Return the [x, y] coordinate for the center point of the cell that contains the specified text.  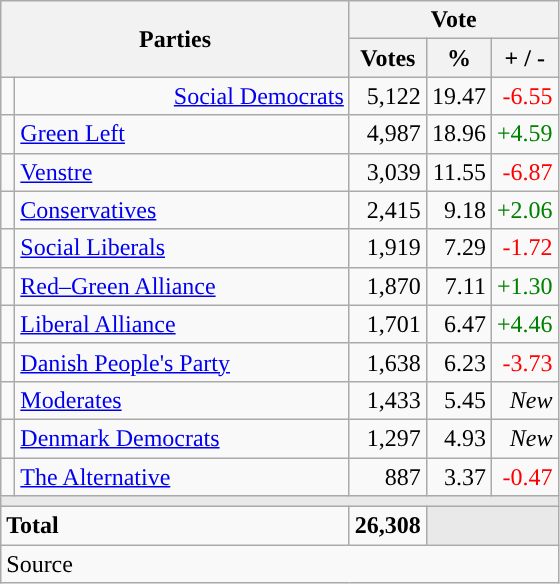
26,308 [388, 526]
Social Democrats [182, 96]
+1.30 [524, 286]
1,870 [388, 286]
7.11 [458, 286]
+2.06 [524, 210]
18.96 [458, 134]
887 [388, 477]
Vote [454, 20]
-3.73 [524, 362]
Moderates [182, 400]
1,701 [388, 324]
5,122 [388, 96]
1,919 [388, 248]
6.47 [458, 324]
11.55 [458, 172]
Parties [176, 39]
-6.55 [524, 96]
Danish People's Party [182, 362]
Conservatives [182, 210]
-0.47 [524, 477]
19.47 [458, 96]
The Alternative [182, 477]
Denmark Democrats [182, 438]
Red–Green Alliance [182, 286]
5.45 [458, 400]
+ / - [524, 58]
3.37 [458, 477]
+4.46 [524, 324]
Votes [388, 58]
1,297 [388, 438]
-6.87 [524, 172]
Total [176, 526]
3,039 [388, 172]
Green Left [182, 134]
-1.72 [524, 248]
9.18 [458, 210]
7.29 [458, 248]
Source [280, 564]
6.23 [458, 362]
Venstre [182, 172]
+4.59 [524, 134]
1,638 [388, 362]
4,987 [388, 134]
Liberal Alliance [182, 324]
2,415 [388, 210]
1,433 [388, 400]
Social Liberals [182, 248]
4.93 [458, 438]
% [458, 58]
